Return the (x, y) coordinate for the center point of the cell that contains the specified text.  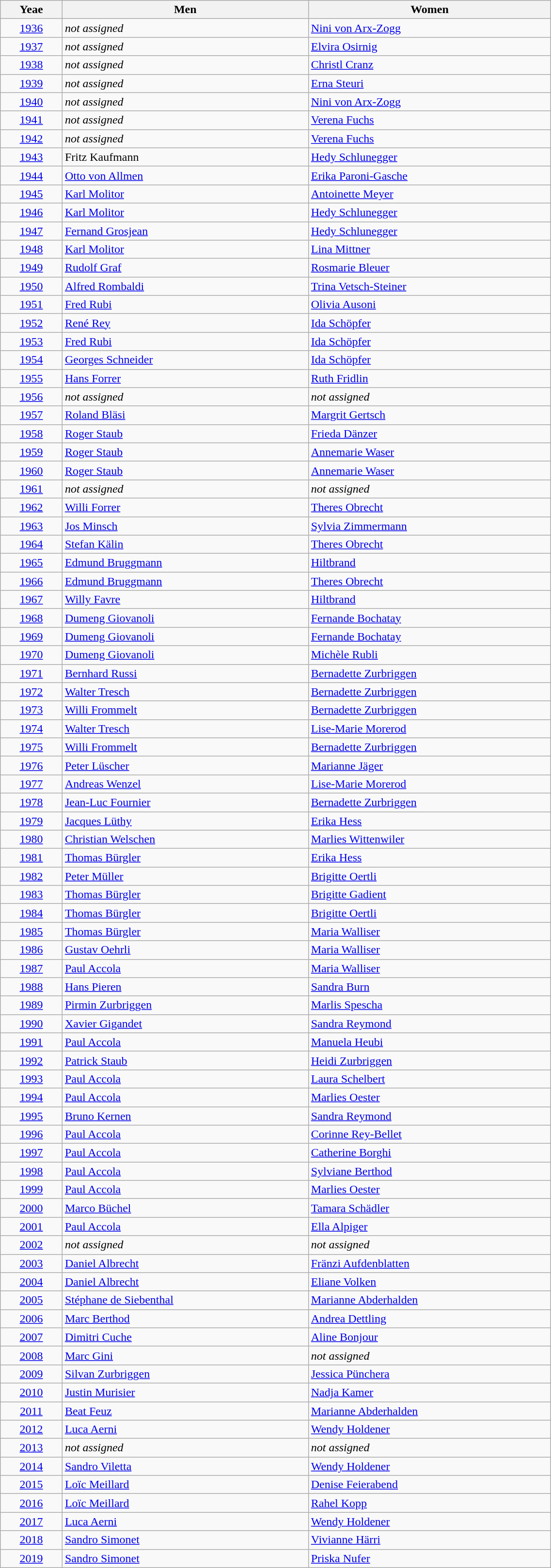
Peter Lüscher (185, 765)
Christl Cranz (429, 65)
Andreas Wenzel (185, 784)
1976 (31, 765)
Bernhard Russi (185, 673)
Sylviane Berthod (429, 1171)
2001 (31, 1226)
1973 (31, 710)
1989 (31, 1005)
2011 (31, 1411)
1986 (31, 950)
2003 (31, 1263)
Fränzi Aufdenblatten (429, 1263)
1979 (31, 821)
Heidi Zurbriggen (429, 1060)
Marc Gini (185, 1355)
2005 (31, 1300)
1994 (31, 1097)
1960 (31, 470)
Fritz Kaufmann (185, 157)
Rudolf Graf (185, 268)
Lina Mittner (429, 249)
1949 (31, 268)
Pirmin Zurbriggen (185, 1005)
1970 (31, 655)
Denise Feierabend (429, 1485)
1993 (31, 1079)
Ruth Fridlin (429, 378)
Erika Paroni-Gasche (429, 175)
1980 (31, 839)
1959 (31, 452)
Christian Welschen (185, 839)
Jean-Luc Fournier (185, 802)
2004 (31, 1282)
1962 (31, 507)
Willi Forrer (185, 507)
Catherine Borghi (429, 1153)
Sylvia Zimmermann (429, 526)
Patrick Staub (185, 1060)
1947 (31, 231)
Olivia Ausoni (429, 305)
Nadja Kamer (429, 1392)
Hans Pieren (185, 987)
1948 (31, 249)
1978 (31, 802)
1941 (31, 120)
2014 (31, 1466)
1946 (31, 212)
1954 (31, 360)
2017 (31, 1521)
1985 (31, 931)
Marianne Jäger (429, 765)
1968 (31, 618)
1971 (31, 673)
Men (185, 10)
1939 (31, 83)
René Rey (185, 323)
Vivianne Härri (429, 1540)
Elvira Osirnig (429, 47)
2015 (31, 1485)
Fernand Grosjean (185, 231)
2002 (31, 1245)
Stefan Kälin (185, 544)
2000 (31, 1208)
Erna Steuri (429, 83)
1972 (31, 692)
1982 (31, 876)
2010 (31, 1392)
Brigitte Gadient (429, 895)
Alfred Rombaldi (185, 286)
1958 (31, 434)
1969 (31, 637)
1953 (31, 342)
Women (429, 10)
2008 (31, 1355)
2006 (31, 1319)
2013 (31, 1448)
2016 (31, 1503)
1996 (31, 1134)
Corinne Rey-Bellet (429, 1134)
Sandra Burn (429, 987)
Bruno Kernen (185, 1116)
1964 (31, 544)
Margrit Gertsch (429, 415)
1952 (31, 323)
Beat Feuz (185, 1411)
Silvan Zurbriggen (185, 1374)
Rahel Kopp (429, 1503)
1974 (31, 729)
Ella Alpiger (429, 1226)
Jessica Pünchera (429, 1374)
1992 (31, 1060)
1984 (31, 913)
Marlis Spescha (429, 1005)
1977 (31, 784)
Gustav Oehrli (185, 950)
Priska Nufer (429, 1558)
1991 (31, 1042)
Stéphane de Siebenthal (185, 1300)
1945 (31, 194)
1943 (31, 157)
Eliane Volken (429, 1282)
Michèle Rubli (429, 655)
Laura Schelbert (429, 1079)
Marlies Wittenwiler (429, 839)
Peter Müller (185, 876)
1967 (31, 600)
Otto von Allmen (185, 175)
Frieda Dänzer (429, 434)
2007 (31, 1337)
1936 (31, 28)
Dimitri Cuche (185, 1337)
1950 (31, 286)
1942 (31, 139)
1995 (31, 1116)
Sandro Viletta (185, 1466)
2019 (31, 1558)
1983 (31, 895)
Georges Schneider (185, 360)
Yeae (31, 10)
2018 (31, 1540)
Rosmarie Bleuer (429, 268)
Justin Murisier (185, 1392)
1955 (31, 378)
1999 (31, 1190)
1966 (31, 581)
Manuela Heubi (429, 1042)
Xavier Gigandet (185, 1024)
1944 (31, 175)
1938 (31, 65)
Willy Favre (185, 600)
1956 (31, 397)
1940 (31, 102)
Antoinette Meyer (429, 194)
Roland Bläsi (185, 415)
Marco Büchel (185, 1208)
Jos Minsch (185, 526)
Trina Vetsch-Steiner (429, 286)
1990 (31, 1024)
1998 (31, 1171)
Andrea Dettling (429, 1319)
1951 (31, 305)
2009 (31, 1374)
Marc Berthod (185, 1319)
Hans Forrer (185, 378)
1997 (31, 1153)
Aline Bonjour (429, 1337)
Tamara Schädler (429, 1208)
1988 (31, 987)
2012 (31, 1429)
1975 (31, 747)
1961 (31, 489)
1981 (31, 858)
1965 (31, 563)
1937 (31, 47)
1987 (31, 968)
Jacques Lüthy (185, 821)
1963 (31, 526)
1957 (31, 415)
